For the text-containing cell, return its midpoint in (x, y) coordinate format. 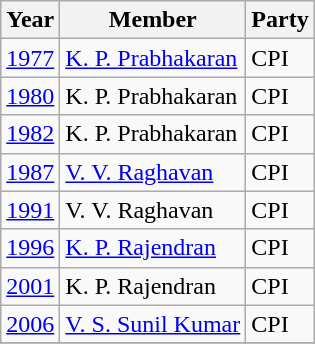
Party (280, 20)
2006 (30, 324)
1980 (30, 96)
1987 (30, 172)
1996 (30, 248)
2001 (30, 286)
1977 (30, 58)
1982 (30, 134)
V. S. Sunil Kumar (153, 324)
Member (153, 20)
1991 (30, 210)
Year (30, 20)
